Detect which cell encompasses the target text, then output its (X, Y) center coordinate. 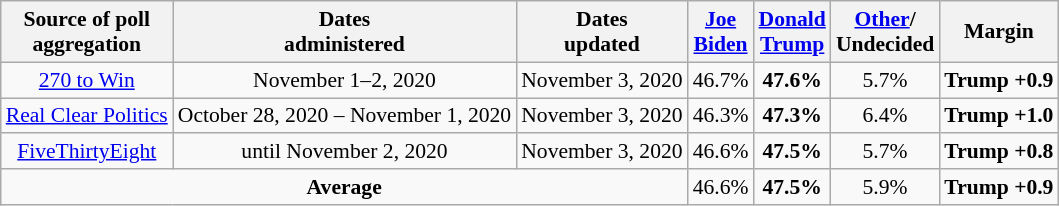
until November 2, 2020 (344, 152)
Margin (998, 32)
Source of pollaggregation (87, 32)
Other/Undecided (885, 32)
5.9% (885, 187)
46.3% (721, 116)
Trump +0.8 (998, 152)
Dates updated (602, 32)
JoeBiden (721, 32)
DonaldTrump (792, 32)
Real Clear Politics (87, 116)
Average (344, 187)
46.7% (721, 80)
Dates administered (344, 32)
FiveThirtyEight (87, 152)
Trump +1.0 (998, 116)
November 1–2, 2020 (344, 80)
47.3% (792, 116)
270 to Win (87, 80)
October 28, 2020 – November 1, 2020 (344, 116)
6.4% (885, 116)
47.6% (792, 80)
